Locate the cell with the specified text and output its [X, Y] center coordinate. 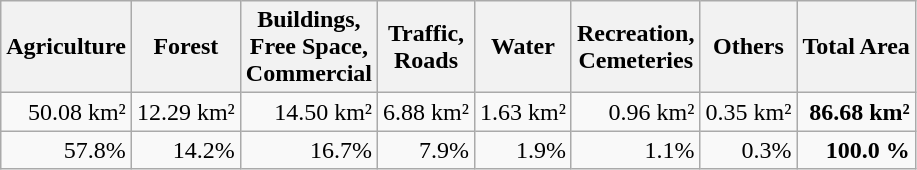
1.63 km² [522, 112]
57.8% [66, 150]
86.68 km² [856, 112]
Buildings,Free Space,Commercial [308, 47]
1.1% [636, 150]
0.35 km² [748, 112]
Forest [186, 47]
12.29 km² [186, 112]
50.08 km² [66, 112]
0.3% [748, 150]
Agriculture [66, 47]
Traffic,Roads [426, 47]
16.7% [308, 150]
0.96 km² [636, 112]
Others [748, 47]
Total Area [856, 47]
1.9% [522, 150]
14.2% [186, 150]
14.50 km² [308, 112]
Water [522, 47]
Recreation,Cemeteries [636, 47]
7.9% [426, 150]
6.88 km² [426, 112]
100.0 % [856, 150]
